Find where the given text appears and provide that cell's center as [x, y] coordinate. 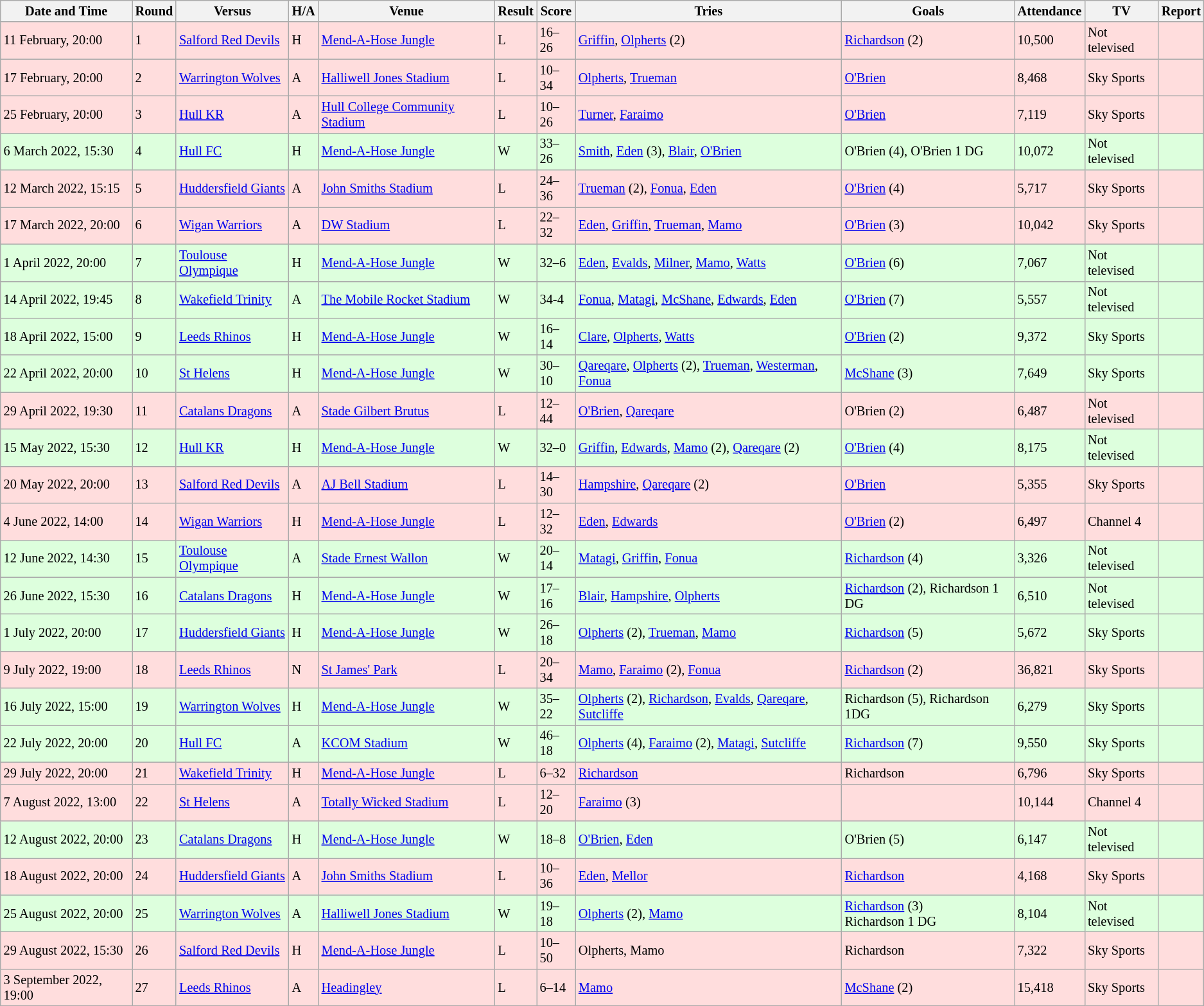
23 [154, 839]
6,510 [1049, 596]
29 July 2022, 20:00 [67, 773]
17 March 2022, 20:00 [67, 225]
16 July 2022, 15:00 [67, 707]
18–8 [556, 839]
30–10 [556, 374]
12 June 2022, 14:30 [67, 559]
20 [154, 743]
7,649 [1049, 374]
Olpherts, Trueman [709, 78]
6,487 [1049, 411]
20–34 [556, 670]
5 [154, 189]
12 [154, 447]
Richardson (3) Richardson 1 DG [929, 914]
12 August 2022, 20:00 [67, 839]
46–18 [556, 743]
22 July 2022, 20:00 [67, 743]
17 [154, 632]
McShane (3) [929, 374]
15 May 2022, 15:30 [67, 447]
22–32 [556, 225]
7 [154, 263]
27 [154, 987]
3 September 2022, 19:00 [67, 987]
DW Stadium [407, 225]
Olpherts (2), Richardson, Evalds, Qareqare, Sutcliffe [709, 707]
16–26 [556, 40]
Mamo [709, 987]
Headingley [407, 987]
Matagi, Griffin, Fonua [709, 559]
8,468 [1049, 78]
Venue [407, 11]
Eden, Mellor [709, 876]
Attendance [1049, 11]
9,372 [1049, 336]
11 February, 20:00 [67, 40]
26–18 [556, 632]
33–26 [556, 152]
4,168 [1049, 876]
Faraimo (3) [709, 802]
3,326 [1049, 559]
Trueman (2), Fonua, Eden [709, 189]
Round [154, 11]
13 [154, 485]
16 [154, 596]
10 [154, 374]
O'Brien, Qareqare [709, 411]
12 March 2022, 15:15 [67, 189]
Report [1182, 11]
6 [154, 225]
32–0 [556, 447]
25 [154, 914]
Date and Time [67, 11]
35–22 [556, 707]
14 [154, 522]
Olpherts (4), Faraimo (2), Matagi, Sutcliffe [709, 743]
5,557 [1049, 300]
Hull College Community Stadium [407, 114]
Richardson (2), Richardson 1 DG [929, 596]
10,500 [1049, 40]
Score [556, 11]
19–18 [556, 914]
10–50 [556, 950]
6,147 [1049, 839]
Richardson (5), Richardson 1DG [929, 707]
18 August 2022, 20:00 [67, 876]
Olpherts (2), Trueman, Mamo [709, 632]
21 [154, 773]
10–26 [556, 114]
7,322 [1049, 950]
Eden, Griffin, Trueman, Mamo [709, 225]
10–36 [556, 876]
Tries [709, 11]
2 [154, 78]
20 May 2022, 20:00 [67, 485]
Mamo, Faraimo (2), Fonua [709, 670]
12–20 [556, 802]
9 [154, 336]
Stade Gilbert Brutus [407, 411]
32–6 [556, 263]
7,067 [1049, 263]
Clare, Olpherts, Watts [709, 336]
1 April 2022, 20:00 [67, 263]
8 [154, 300]
24 [154, 876]
14 April 2022, 19:45 [67, 300]
6,796 [1049, 773]
Qareqare, Olpherts (2), Trueman, Westerman, Fonua [709, 374]
O'Brien (3) [929, 225]
11 [154, 411]
7 August 2022, 13:00 [67, 802]
5,672 [1049, 632]
Fonua, Matagi, McShane, Edwards, Eden [709, 300]
Richardson (5) [929, 632]
14–30 [556, 485]
17–16 [556, 596]
24–36 [556, 189]
9 July 2022, 19:00 [67, 670]
6 March 2022, 15:30 [67, 152]
18 [154, 670]
8,175 [1049, 447]
4 [154, 152]
Griffin, Olpherts (2) [709, 40]
Smith, Eden (3), Blair, O'Brien [709, 152]
29 August 2022, 15:30 [67, 950]
Eden, Evalds, Milner, Mamo, Watts [709, 263]
O'Brien (4), O'Brien 1 DG [929, 152]
20–14 [556, 559]
O'Brien (5) [929, 839]
19 [154, 707]
Blair, Hampshire, Olpherts [709, 596]
The Mobile Rocket Stadium [407, 300]
6,279 [1049, 707]
22 April 2022, 20:00 [67, 374]
1 July 2022, 20:00 [67, 632]
29 April 2022, 19:30 [67, 411]
4 June 2022, 14:00 [67, 522]
16–14 [556, 336]
Versus [232, 11]
10,144 [1049, 802]
N [304, 670]
3 [154, 114]
15,418 [1049, 987]
McShane (2) [929, 987]
10,072 [1049, 152]
Olpherts (2), Mamo [709, 914]
10–34 [556, 78]
H/A [304, 11]
26 June 2022, 15:30 [67, 596]
5,355 [1049, 485]
Olpherts, Mamo [709, 950]
1 [154, 40]
Griffin, Edwards, Mamo (2), Qareqare (2) [709, 447]
34-4 [556, 300]
26 [154, 950]
6,497 [1049, 522]
7,119 [1049, 114]
AJ Bell Stadium [407, 485]
Hampshire, Qareqare (2) [709, 485]
Goals [929, 11]
O'Brien (7) [929, 300]
36,821 [1049, 670]
12–32 [556, 522]
KCOM Stadium [407, 743]
TV [1121, 11]
9,550 [1049, 743]
25 February, 20:00 [67, 114]
8,104 [1049, 914]
Stade Ernest Wallon [407, 559]
25 August 2022, 20:00 [67, 914]
O'Brien, Eden [709, 839]
15 [154, 559]
Eden, Edwards [709, 522]
Richardson (7) [929, 743]
St James' Park [407, 670]
Result [515, 11]
Totally Wicked Stadium [407, 802]
22 [154, 802]
Turner, Faraimo [709, 114]
5,717 [1049, 189]
18 April 2022, 15:00 [67, 336]
6–14 [556, 987]
O'Brien (6) [929, 263]
Richardson (4) [929, 559]
17 February, 20:00 [67, 78]
10,042 [1049, 225]
12–44 [556, 411]
6–32 [556, 773]
